From the cell containing the given text, extract its center point as (X, Y) coordinate. 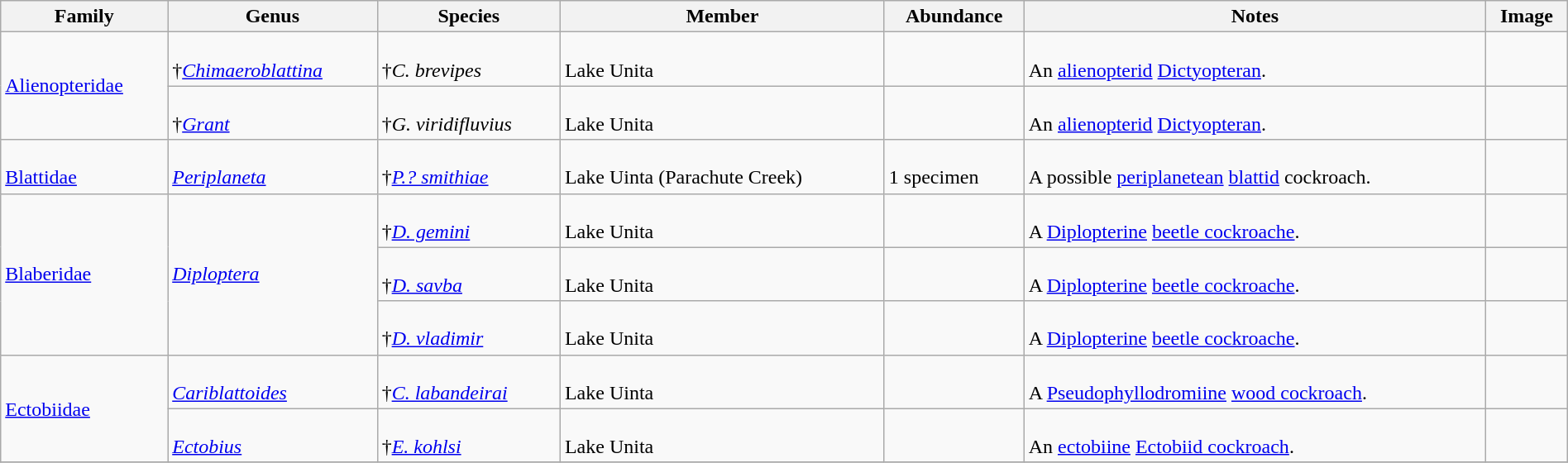
Blaberidae (84, 274)
†G. viridifluvius (468, 112)
Ectobius (273, 435)
Notes (1255, 17)
†D. vladimir (468, 327)
An ectobiine Ectobiid cockroach. (1255, 435)
Lake Uinta (722, 382)
Image (1527, 17)
†E. kohlsi (468, 435)
Ectobiidae (84, 408)
Periplaneta (273, 167)
Lake Uinta (Parachute Creek) (722, 167)
Species (468, 17)
Diploptera (273, 274)
†Chimaeroblattina (273, 60)
†C. brevipes (468, 60)
Alienopteridae (84, 86)
†D. gemini (468, 220)
A Pseudophyllodromiine wood cockroach. (1255, 382)
†D. savba (468, 274)
Member (722, 17)
†P.? smithiae (468, 167)
1 specimen (954, 167)
†Grant (273, 112)
Family (84, 17)
Genus (273, 17)
Blattidae (84, 167)
Cariblattoides (273, 382)
A possible periplanetean blattid cockroach. (1255, 167)
Abundance (954, 17)
†C. labandeirai (468, 382)
